Return (x, y) of the center of cell containing provided text 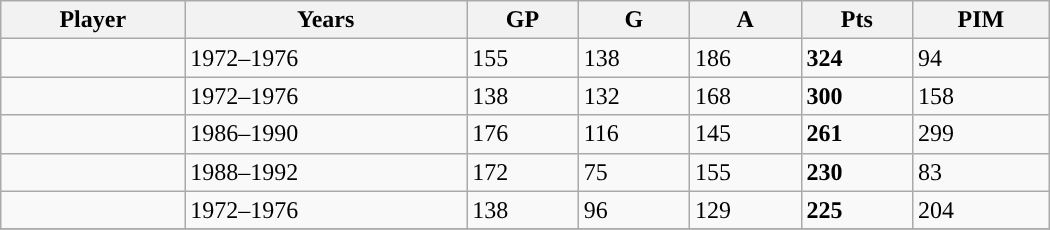
172 (522, 172)
176 (522, 134)
299 (980, 134)
Pts (856, 20)
230 (856, 172)
204 (980, 210)
94 (980, 58)
83 (980, 172)
158 (980, 96)
A (746, 20)
225 (856, 210)
300 (856, 96)
GP (522, 20)
Years (326, 20)
Player (93, 20)
116 (634, 134)
168 (746, 96)
PIM (980, 20)
186 (746, 58)
324 (856, 58)
145 (746, 134)
G (634, 20)
132 (634, 96)
1986–1990 (326, 134)
129 (746, 210)
96 (634, 210)
1988–1992 (326, 172)
261 (856, 134)
75 (634, 172)
